Search for the cell housing the specified text and yield its [X, Y] center coordinate. 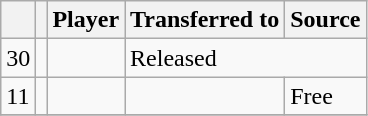
Player [86, 20]
Transferred to [205, 20]
Source [326, 20]
Released [246, 58]
Free [326, 96]
11 [18, 96]
30 [18, 58]
